Identify which cell holds the provided text, then report its [x, y] central coordinate. 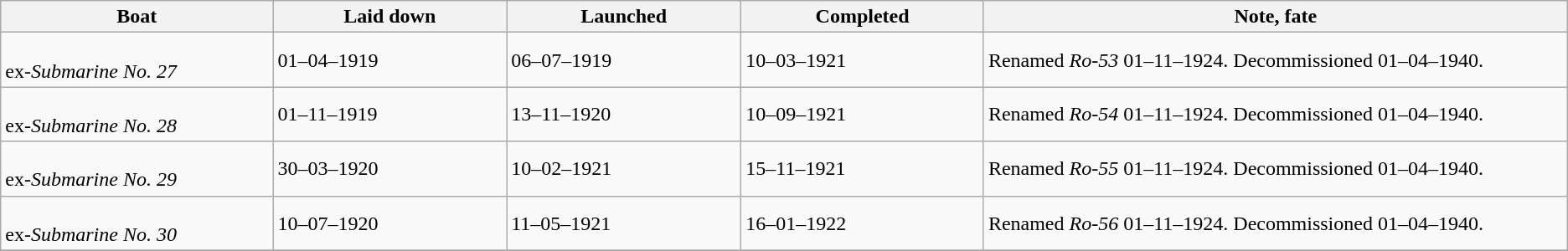
11–05–1921 [624, 223]
Renamed Ro-54 01–11–1924. Decommissioned 01–04–1940. [1275, 114]
10–03–1921 [863, 60]
Boat [137, 17]
Renamed Ro-55 01–11–1924. Decommissioned 01–04–1940. [1275, 169]
Completed [863, 17]
ex-Submarine No. 30 [137, 223]
06–07–1919 [624, 60]
13–11–1920 [624, 114]
01–04–1919 [390, 60]
ex-Submarine No. 28 [137, 114]
ex-Submarine No. 29 [137, 169]
ex-Submarine No. 27 [137, 60]
Renamed Ro-53 01–11–1924. Decommissioned 01–04–1940. [1275, 60]
30–03–1920 [390, 169]
15–11–1921 [863, 169]
Renamed Ro-56 01–11–1924. Decommissioned 01–04–1940. [1275, 223]
16–01–1922 [863, 223]
Note, fate [1275, 17]
10–07–1920 [390, 223]
Laid down [390, 17]
Launched [624, 17]
01–11–1919 [390, 114]
10–02–1921 [624, 169]
10–09–1921 [863, 114]
